Extract the [x, y] coordinate from the center of the cell holding the provided text.  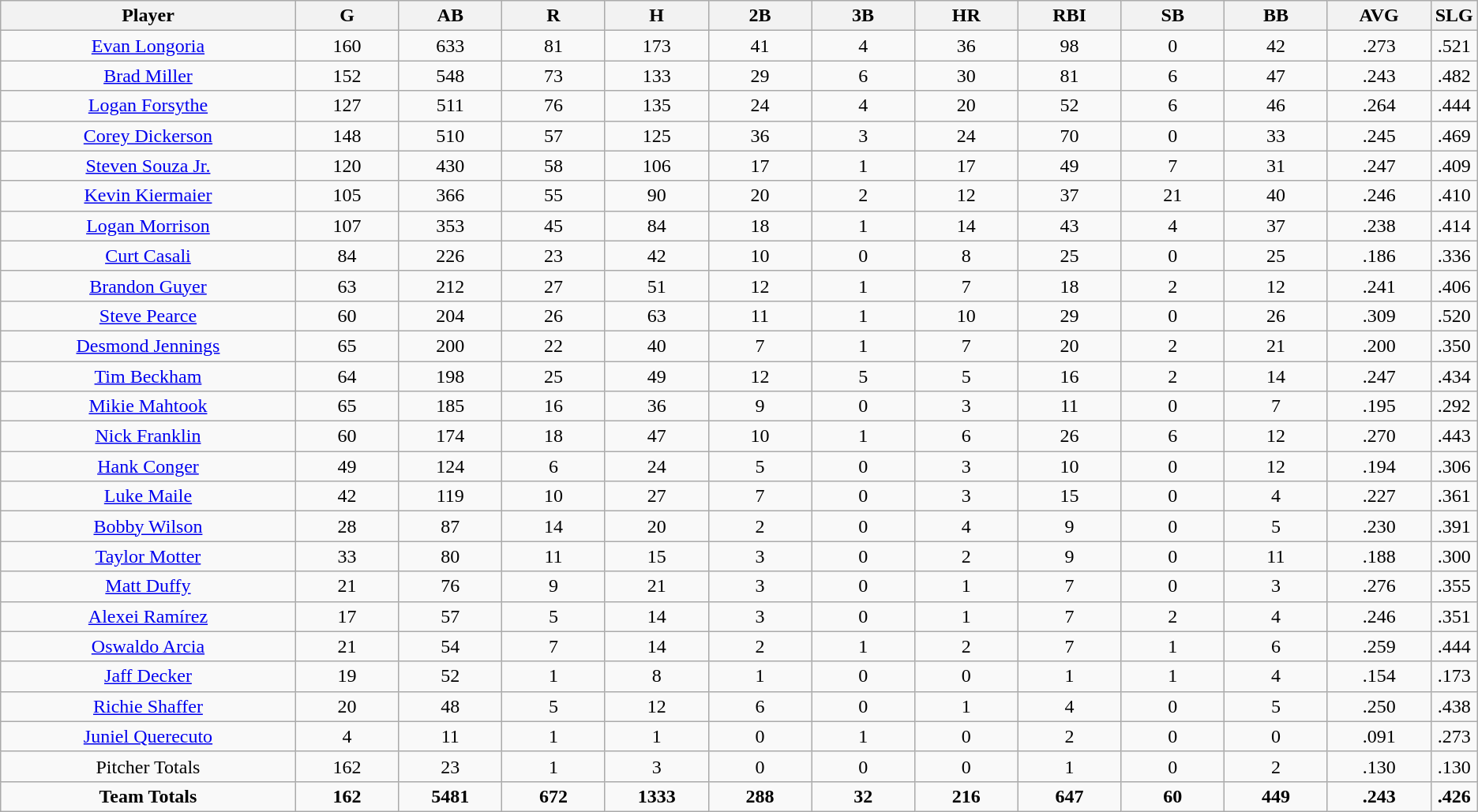
22 [554, 346]
.351 [1454, 616]
672 [554, 796]
449 [1276, 796]
Corey Dickerson [148, 136]
.410 [1454, 196]
Steven Souza Jr. [148, 166]
Alexei Ramírez [148, 616]
2B [760, 16]
28 [347, 526]
.520 [1454, 316]
.200 [1379, 346]
174 [450, 436]
SLG [1454, 16]
Tim Beckham [148, 376]
.306 [1454, 466]
.482 [1454, 76]
87 [450, 526]
.469 [1454, 136]
366 [450, 196]
135 [657, 106]
200 [450, 346]
.300 [1454, 556]
.443 [1454, 436]
54 [450, 646]
G [347, 16]
70 [1069, 136]
133 [657, 76]
105 [347, 196]
.186 [1379, 256]
.259 [1379, 646]
.292 [1454, 406]
Mikie Mahtook [148, 406]
.355 [1454, 586]
.245 [1379, 136]
Hank Conger [148, 466]
80 [450, 556]
204 [450, 316]
353 [450, 226]
.409 [1454, 166]
BB [1276, 16]
Steve Pearce [148, 316]
.195 [1379, 406]
Kevin Kiermaier [148, 196]
124 [450, 466]
HR [966, 16]
31 [1276, 166]
Logan Forsythe [148, 106]
43 [1069, 226]
152 [347, 76]
R [554, 16]
Curt Casali [148, 256]
48 [450, 706]
Juniel Querecuto [148, 736]
120 [347, 166]
Brandon Guyer [148, 286]
30 [966, 76]
Richie Shaffer [148, 706]
106 [657, 166]
55 [554, 196]
73 [554, 76]
45 [554, 226]
90 [657, 196]
.241 [1379, 286]
.391 [1454, 526]
46 [1276, 106]
Oswaldo Arcia [148, 646]
.426 [1454, 796]
Jaff Decker [148, 676]
Logan Morrison [148, 226]
.276 [1379, 586]
32 [864, 796]
AVG [1379, 16]
41 [760, 46]
.521 [1454, 46]
Matt Duffy [148, 586]
5481 [450, 796]
Player [148, 16]
119 [450, 496]
173 [657, 46]
AB [450, 16]
212 [450, 286]
Luke Maile [148, 496]
.264 [1379, 106]
.270 [1379, 436]
Brad Miller [148, 76]
Desmond Jennings [148, 346]
19 [347, 676]
Taylor Motter [148, 556]
198 [450, 376]
107 [347, 226]
430 [450, 166]
185 [450, 406]
.091 [1379, 736]
216 [966, 796]
51 [657, 286]
.438 [1454, 706]
510 [450, 136]
.361 [1454, 496]
1333 [657, 796]
.230 [1379, 526]
226 [450, 256]
Pitcher Totals [148, 766]
H [657, 16]
511 [450, 106]
633 [450, 46]
.154 [1379, 676]
125 [657, 136]
.350 [1454, 346]
.194 [1379, 466]
.434 [1454, 376]
RBI [1069, 16]
Team Totals [148, 796]
3B [864, 16]
.173 [1454, 676]
SB [1173, 16]
.250 [1379, 706]
.238 [1379, 226]
148 [347, 136]
.227 [1379, 496]
160 [347, 46]
288 [760, 796]
Bobby Wilson [148, 526]
127 [347, 106]
548 [450, 76]
.336 [1454, 256]
.414 [1454, 226]
647 [1069, 796]
98 [1069, 46]
Nick Franklin [148, 436]
Evan Longoria [148, 46]
64 [347, 376]
58 [554, 166]
.188 [1379, 556]
.406 [1454, 286]
.309 [1379, 316]
